Extract the (X, Y) coordinate from the center of the cell holding the provided text.  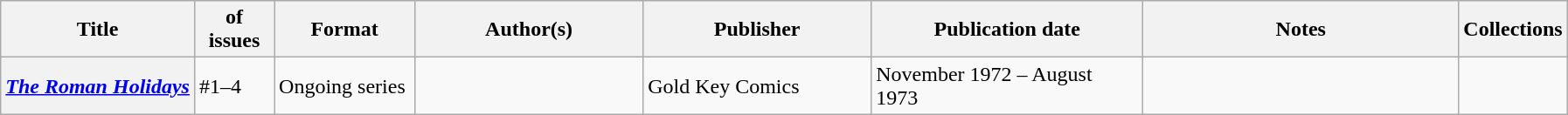
Gold Key Comics (757, 85)
The Roman Holidays (98, 85)
Publisher (757, 30)
#1–4 (234, 85)
Ongoing series (344, 85)
Publication date (1007, 30)
November 1972 – August 1973 (1007, 85)
Format (344, 30)
Title (98, 30)
of issues (234, 30)
Notes (1301, 30)
Author(s) (530, 30)
Collections (1513, 30)
